Return the (x, y) coordinate for the center point of the cell that contains the specified text.  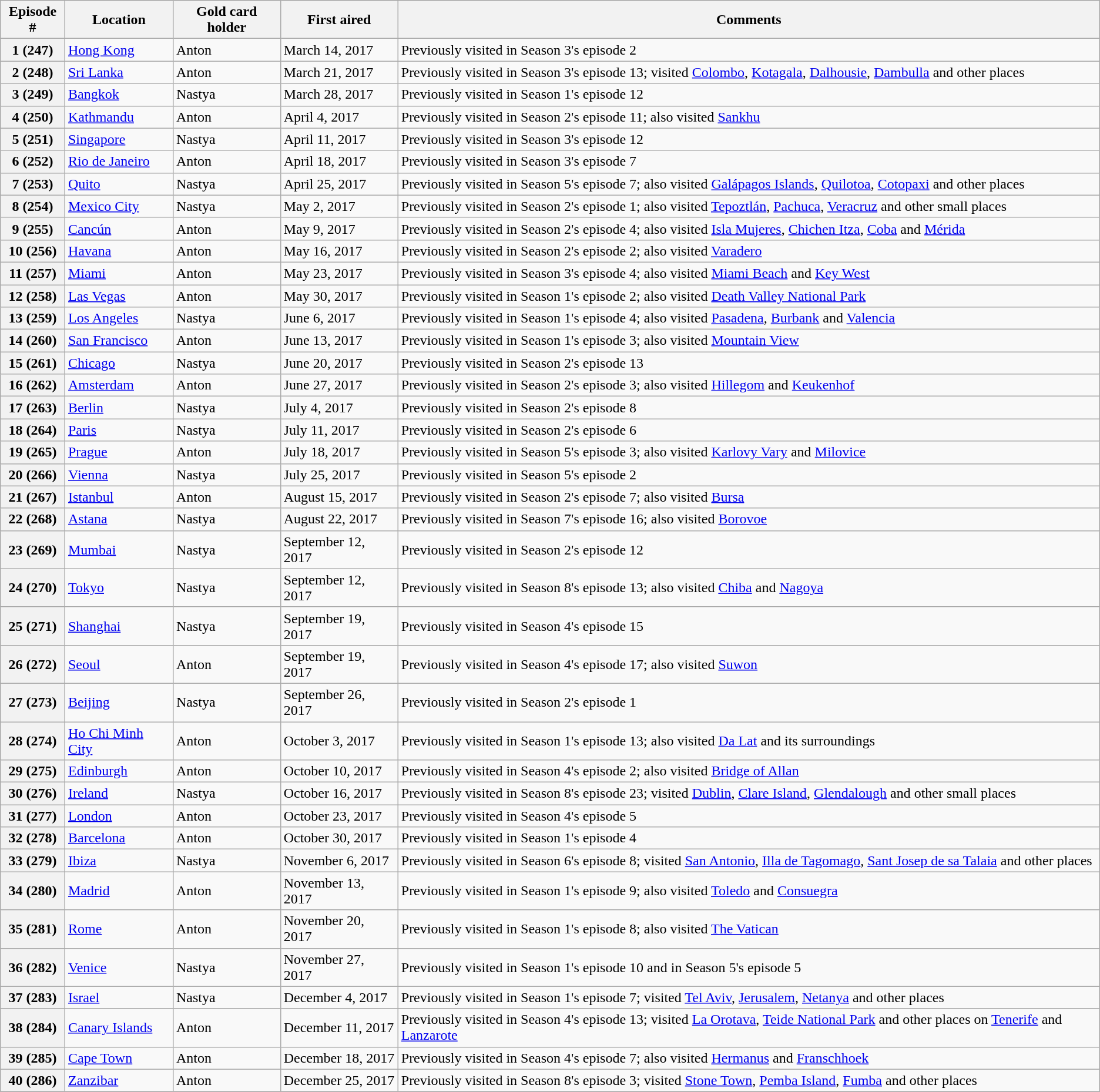
Cancún (119, 229)
Previously visited in Season 1's episode 9; also visited Toledo and Consuegra (749, 891)
Los Angeles (119, 318)
Madrid (119, 891)
Previously visited in Season 2's episode 8 (749, 408)
26 (272) (33, 664)
May 2, 2017 (339, 206)
12 (258) (33, 295)
Paris (119, 430)
6 (252) (33, 162)
Seoul (119, 664)
Cape Town (119, 1058)
London (119, 816)
Previously visited in Season 8's episode 13; also visited Chiba and Nagoya (749, 587)
Previously visited in Season 4's episode 2; also visited Bridge of Allan (749, 771)
16 (262) (33, 385)
July 4, 2017 (339, 408)
Previously visited in Season 2's episode 4; also visited Isla Mujeres, Chichen Itza, Coba and Mérida (749, 229)
August 15, 2017 (339, 497)
Previously visited in Season 2's episode 11; also visited Sankhu (749, 117)
34 (280) (33, 891)
May 23, 2017 (339, 273)
5 (251) (33, 139)
July 18, 2017 (339, 452)
Barcelona (119, 838)
Previously visited in Season 1's episode 2; also visited Death Valley National Park (749, 295)
March 14, 2017 (339, 50)
Previously visited in Season 8's episode 23; visited Dublin, Clare Island, Glendalough and other small places (749, 794)
Previously visited in Season 3's episode 2 (749, 50)
November 6, 2017 (339, 861)
20 (266) (33, 475)
Location (119, 20)
3 (249) (33, 95)
11 (257) (33, 273)
Astana (119, 519)
Previously visited in Season 7's episode 16; also visited Borovoe (749, 519)
Chicago (119, 363)
November 13, 2017 (339, 891)
March 21, 2017 (339, 72)
December 25, 2017 (339, 1080)
December 11, 2017 (339, 1028)
Previously visited in Season 5's episode 3; also visited Karlovy Vary and Milovice (749, 452)
19 (265) (33, 452)
40 (286) (33, 1080)
Previously visited in Season 1's episode 4; also visited Pasadena, Burbank and Valencia (749, 318)
15 (261) (33, 363)
Previously visited in Season 3's episode 12 (749, 139)
Canary Islands (119, 1028)
Previously visited in Season 1's episode 3; also visited Mountain View (749, 341)
Zanzibar (119, 1080)
Venice (119, 967)
Istanbul (119, 497)
Previously visited in Season 4's episode 7; also visited Hermanus and Franschhoek (749, 1058)
Israel (119, 997)
Kathmandu (119, 117)
Previously visited in Season 2's episode 1 (749, 703)
June 6, 2017 (339, 318)
April 4, 2017 (339, 117)
Tokyo (119, 587)
Previously visited in Season 2's episode 3; also visited Hillegom and Keukenhof (749, 385)
4 (250) (33, 117)
Hong Kong (119, 50)
Miami (119, 273)
April 25, 2017 (339, 184)
Prague (119, 452)
Singapore (119, 139)
First aired (339, 20)
Ibiza (119, 861)
39 (285) (33, 1058)
October 3, 2017 (339, 740)
Sri Lanka (119, 72)
Previously visited in Season 8's episode 3; visited Stone Town, Pemba Island, Fumba and other places (749, 1080)
37 (283) (33, 997)
December 4, 2017 (339, 997)
33 (279) (33, 861)
Previously visited in Season 1's episode 8; also visited The Vatican (749, 929)
March 28, 2017 (339, 95)
October 23, 2017 (339, 816)
1 (247) (33, 50)
30 (276) (33, 794)
Edinburgh (119, 771)
May 30, 2017 (339, 295)
22 (268) (33, 519)
Previously visited in Season 4's episode 13; visited La Orotava, Teide National Park and other places on Tenerife and Lanzarote (749, 1028)
May 16, 2017 (339, 251)
Previously visited in Season 5's episode 2 (749, 475)
San Francisco (119, 341)
Previously visited in Season 4's episode 17; also visited Suwon (749, 664)
July 25, 2017 (339, 475)
Previously visited in Season 2's episode 1; also visited Tepoztlán, Pachuca, Veracruz and other small places (749, 206)
Previously visited in Season 1's episode 13; also visited Da Lat and its surroundings (749, 740)
April 18, 2017 (339, 162)
9 (255) (33, 229)
Ho Chi Minh City (119, 740)
Previously visited in Season 2's episode 12 (749, 550)
13 (259) (33, 318)
14 (260) (33, 341)
August 22, 2017 (339, 519)
10 (256) (33, 251)
Previously visited in Season 1's episode 12 (749, 95)
May 9, 2017 (339, 229)
Bangkok (119, 95)
October 16, 2017 (339, 794)
Amsterdam (119, 385)
23 (269) (33, 550)
2 (248) (33, 72)
Vienna (119, 475)
25 (271) (33, 626)
Episode # (33, 20)
24 (270) (33, 587)
Beijing (119, 703)
Gold card holder (227, 20)
Berlin (119, 408)
Previously visited in Season 2's episode 6 (749, 430)
Las Vegas (119, 295)
Previously visited in Season 4's episode 5 (749, 816)
June 13, 2017 (339, 341)
36 (282) (33, 967)
31 (277) (33, 816)
November 27, 2017 (339, 967)
September 26, 2017 (339, 703)
Previously visited in Season 1's episode 7; visited Tel Aviv, Jerusalem, Netanya and other places (749, 997)
Previously visited in Season 2's episode 13 (749, 363)
Rio de Janeiro (119, 162)
28 (274) (33, 740)
35 (281) (33, 929)
Previously visited in Season 3's episode 4; also visited Miami Beach and Key West (749, 273)
Comments (749, 20)
Previously visited in Season 1's episode 4 (749, 838)
8 (254) (33, 206)
Previously visited in Season 1's episode 10 and in Season 5's episode 5 (749, 967)
29 (275) (33, 771)
July 11, 2017 (339, 430)
June 27, 2017 (339, 385)
17 (263) (33, 408)
27 (273) (33, 703)
Previously visited in Season 6's episode 8; visited San Antonio, Illa de Tagomago, Sant Josep de sa Talaia and other places (749, 861)
18 (264) (33, 430)
Previously visited in Season 2's episode 2; also visited Varadero (749, 251)
38 (284) (33, 1028)
Shanghai (119, 626)
Previously visited in Season 5's episode 7; also visited Galápagos Islands, Quilotoa, Cotopaxi and other places (749, 184)
December 18, 2017 (339, 1058)
Mexico City (119, 206)
Previously visited in Season 3's episode 13; visited Colombo, Kotagala, Dalhousie, Dambulla and other places (749, 72)
November 20, 2017 (339, 929)
Previously visited in Season 2's episode 7; also visited Bursa (749, 497)
Previously visited in Season 4's episode 15 (749, 626)
October 30, 2017 (339, 838)
Ireland (119, 794)
Previously visited in Season 3's episode 7 (749, 162)
7 (253) (33, 184)
Rome (119, 929)
21 (267) (33, 497)
32 (278) (33, 838)
Mumbai (119, 550)
Quito (119, 184)
October 10, 2017 (339, 771)
Havana (119, 251)
April 11, 2017 (339, 139)
June 20, 2017 (339, 363)
